Output the [x, y] coordinate of the center of the cell containing the given text.  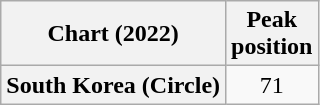
71 [272, 85]
Chart (2022) [114, 34]
Peakposition [272, 34]
South Korea (Circle) [114, 85]
